Pinpoint the cell where the given text exists, returning its [X, Y] midpoint coordinate. 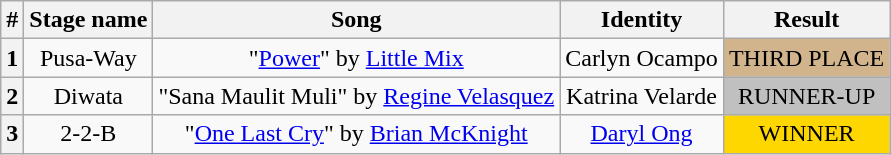
Carlyn Ocampo [642, 58]
3 [12, 134]
# [12, 20]
Daryl Ong [642, 134]
Result [806, 20]
Identity [642, 20]
2-2-B [88, 134]
RUNNER-UP [806, 96]
1 [12, 58]
THIRD PLACE [806, 58]
Song [356, 20]
"One Last Cry" by Brian McKnight [356, 134]
2 [12, 96]
"Sana Maulit Muli" by Regine Velasquez [356, 96]
Katrina Velarde [642, 96]
"Power" by Little Mix [356, 58]
Pusa-Way [88, 58]
Diwata [88, 96]
WINNER [806, 134]
Stage name [88, 20]
